Pinpoint the cell where the given text exists, returning its [X, Y] midpoint coordinate. 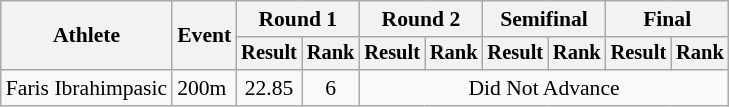
Round 2 [420, 19]
Athlete [86, 36]
Round 1 [298, 19]
Semifinal [544, 19]
6 [331, 88]
Did Not Advance [544, 88]
Faris Ibrahimpasic [86, 88]
Final [668, 19]
22.85 [269, 88]
200m [204, 88]
Event [204, 36]
